Capture the cell that displays the provided text and extract its (X, Y) central coordinate. 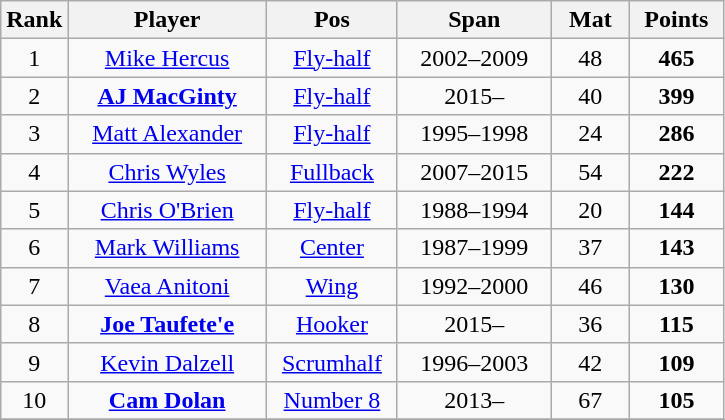
1992–2000 (474, 286)
130 (677, 286)
Pos (332, 20)
1987–1999 (474, 248)
Hooker (332, 324)
Number 8 (332, 400)
9 (34, 362)
Vaea Anitoni (168, 286)
10 (34, 400)
Kevin Dalzell (168, 362)
1996–2003 (474, 362)
Cam Dolan (168, 400)
143 (677, 248)
3 (34, 134)
54 (590, 172)
399 (677, 96)
1 (34, 58)
4 (34, 172)
465 (677, 58)
Player (168, 20)
2007–2015 (474, 172)
1995–1998 (474, 134)
Rank (34, 20)
20 (590, 210)
48 (590, 58)
115 (677, 324)
Mark Williams (168, 248)
Mat (590, 20)
46 (590, 286)
Fullback (332, 172)
AJ MacGinty (168, 96)
37 (590, 248)
286 (677, 134)
Span (474, 20)
1988–1994 (474, 210)
8 (34, 324)
42 (590, 362)
67 (590, 400)
Scrumhalf (332, 362)
Matt Alexander (168, 134)
Chris O'Brien (168, 210)
Chris Wyles (168, 172)
5 (34, 210)
Center (332, 248)
Wing (332, 286)
105 (677, 400)
24 (590, 134)
40 (590, 96)
222 (677, 172)
36 (590, 324)
144 (677, 210)
Mike Hercus (168, 58)
Joe Taufete'e (168, 324)
7 (34, 286)
2002–2009 (474, 58)
2 (34, 96)
Points (677, 20)
6 (34, 248)
2013– (474, 400)
109 (677, 362)
